Provide the (x, y) coordinate of the cell's center where the given text is located.  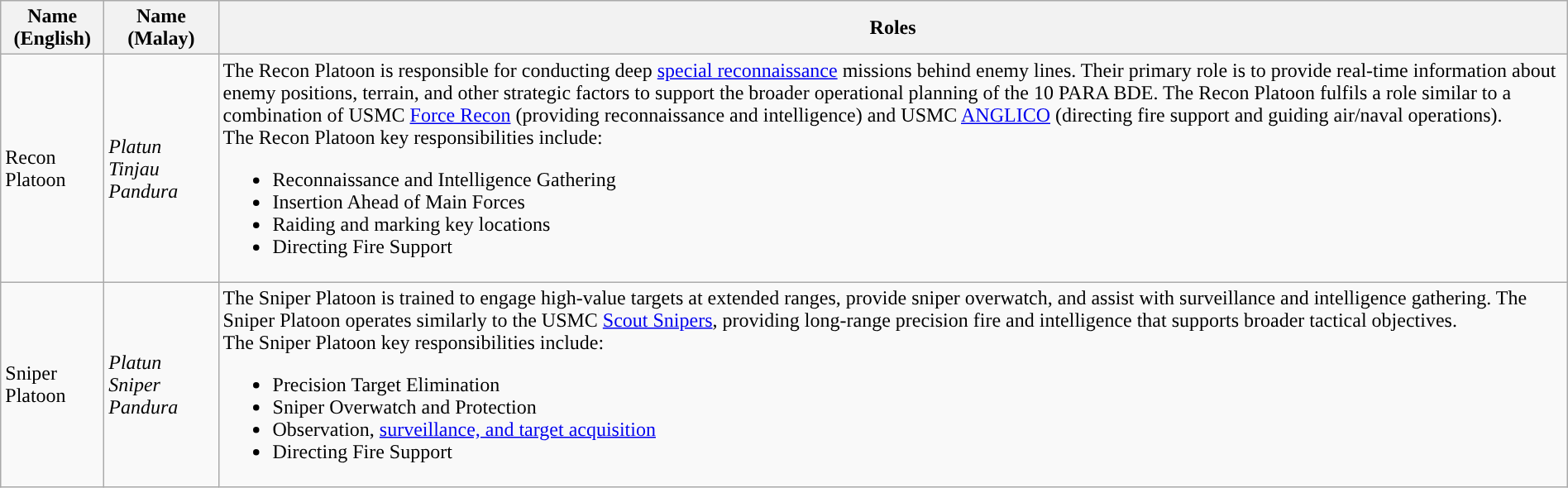
Platun Tinjau Pandura (161, 169)
Sniper Platoon (53, 385)
Name (English) (53, 28)
Name (Malay) (161, 28)
Roles (893, 28)
Platun Sniper Pandura (161, 385)
Recon Platoon (53, 169)
